Capture the cell that displays the provided text and extract its [X, Y] central coordinate. 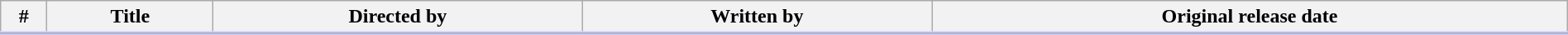
Written by [758, 17]
Original release date [1250, 17]
Title [131, 17]
Directed by [398, 17]
# [24, 17]
